Extract the [x, y] coordinate from the center of the cell holding the provided text.  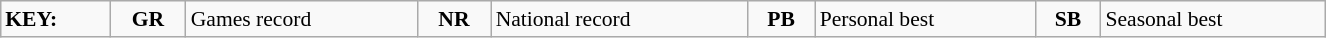
SB [1068, 19]
NR [454, 19]
Seasonal best [1212, 19]
GR [148, 19]
PB [782, 19]
Personal best [926, 19]
KEY: [55, 19]
Games record [302, 19]
National record [620, 19]
